Return the [x, y] coordinate for the center point of the cell that contains the specified text.  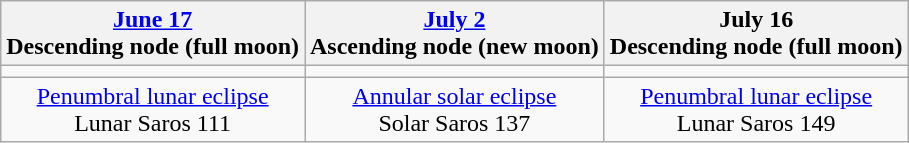
Penumbral lunar eclipseLunar Saros 149 [756, 110]
July 16Descending node (full moon) [756, 34]
July 2Ascending node (new moon) [454, 34]
Annular solar eclipseSolar Saros 137 [454, 110]
Penumbral lunar eclipseLunar Saros 111 [153, 110]
June 17Descending node (full moon) [153, 34]
